Search for the cell housing the specified text and yield its (X, Y) center coordinate. 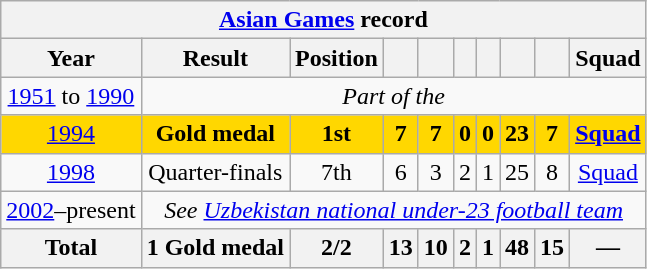
10 (436, 248)
Part of the (394, 96)
See Uzbekistan national under-23 football team (394, 210)
13 (400, 248)
1998 (71, 172)
2/2 (337, 248)
Total (71, 248)
23 (518, 134)
Quarter-finals (215, 172)
8 (552, 172)
48 (518, 248)
3 (436, 172)
Asian Games record (324, 20)
15 (552, 248)
25 (518, 172)
1st (337, 134)
1951 to 1990 (71, 96)
Position (337, 58)
Gold medal (215, 134)
Year (71, 58)
Result (215, 58)
6 (400, 172)
1994 (71, 134)
2002–present (71, 210)
7th (337, 172)
— (608, 248)
1 Gold medal (215, 248)
